Identify which cell holds the provided text, then report its [x, y] central coordinate. 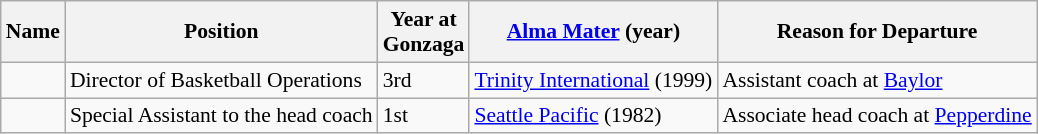
Position [222, 32]
Seattle Pacific (1982) [593, 116]
Associate head coach at Pepperdine [876, 116]
Assistant coach at Baylor [876, 80]
Year atGonzaga [424, 32]
1st [424, 116]
Reason for Departure [876, 32]
Name [33, 32]
Special Assistant to the head coach [222, 116]
3rd [424, 80]
Alma Mater (year) [593, 32]
Trinity International (1999) [593, 80]
Director of Basketball Operations [222, 80]
